Return the [x, y] coordinate for the center point of the cell that contains the specified text.  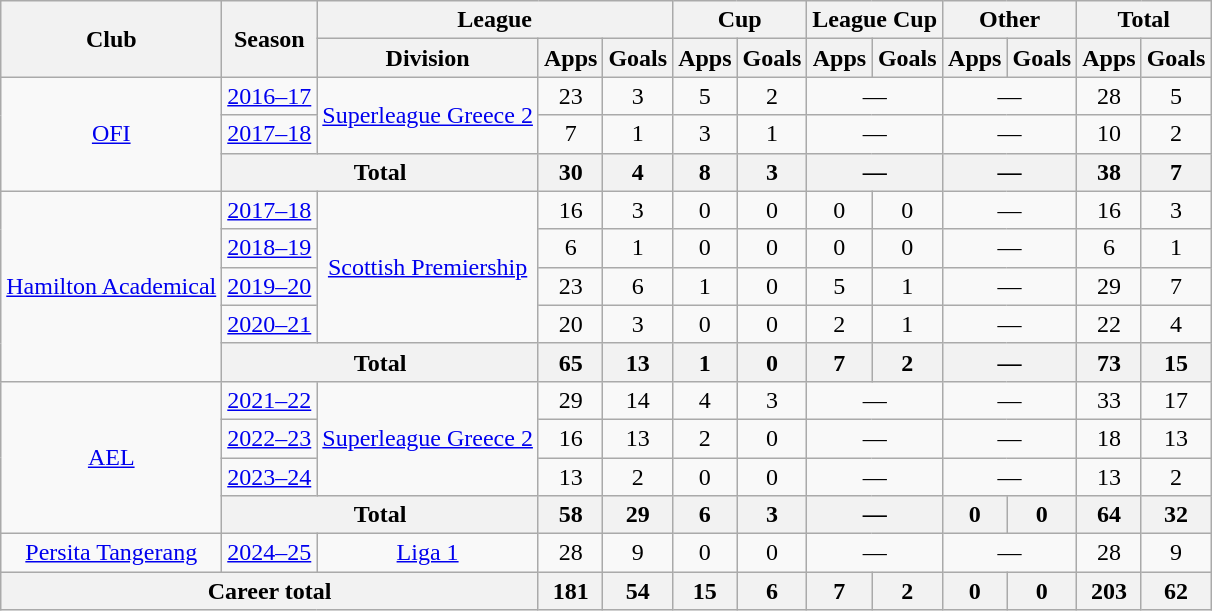
Division [428, 58]
64 [1109, 515]
203 [1109, 591]
181 [570, 591]
2016–17 [270, 96]
32 [1176, 515]
2020–21 [270, 324]
54 [638, 591]
20 [570, 324]
AEL [112, 457]
Liga 1 [428, 553]
73 [1109, 362]
2022–23 [270, 438]
17 [1176, 400]
2018–19 [270, 248]
58 [570, 515]
OFI [112, 134]
Other [1010, 20]
2024–25 [270, 553]
Scottish Premiership [428, 267]
2021–22 [270, 400]
League Cup [875, 20]
Season [270, 39]
Club [112, 39]
2023–24 [270, 477]
30 [570, 172]
38 [1109, 172]
Cup [740, 20]
10 [1109, 134]
62 [1176, 591]
2019–20 [270, 286]
22 [1109, 324]
33 [1109, 400]
14 [638, 400]
Persita Tangerang [112, 553]
18 [1109, 438]
League [495, 20]
65 [570, 362]
8 [705, 172]
Career total [270, 591]
Hamilton Academical [112, 286]
